Return the (x, y) coordinate for the center point of the cell that contains the specified text.  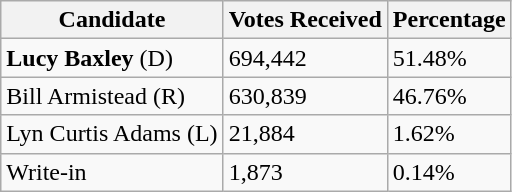
1.62% (449, 134)
694,442 (305, 58)
Percentage (449, 20)
630,839 (305, 96)
Votes Received (305, 20)
Bill Armistead (R) (112, 96)
Candidate (112, 20)
Write-in (112, 172)
1,873 (305, 172)
46.76% (449, 96)
0.14% (449, 172)
Lucy Baxley (D) (112, 58)
Lyn Curtis Adams (L) (112, 134)
21,884 (305, 134)
51.48% (449, 58)
